Scan for the cell matching the given text and deliver its [X, Y] coordinate at center. 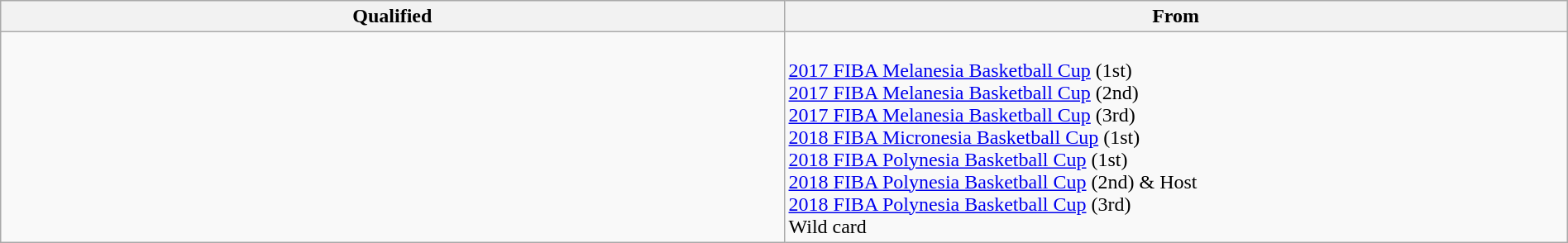
From [1176, 17]
Qualified [392, 17]
